Determine the [X, Y] coordinate at the center of the cell enclosing the given text.  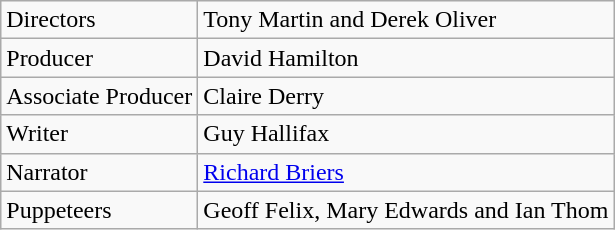
Claire Derry [406, 96]
Narrator [100, 172]
Producer [100, 58]
David Hamilton [406, 58]
Directors [100, 20]
Tony Martin and Derek Oliver [406, 20]
Writer [100, 134]
Richard Briers [406, 172]
Geoff Felix, Mary Edwards and Ian Thom [406, 210]
Guy Hallifax [406, 134]
Puppeteers [100, 210]
Associate Producer [100, 96]
